Provide the [X, Y] coordinate of the cell's center where the given text is located.  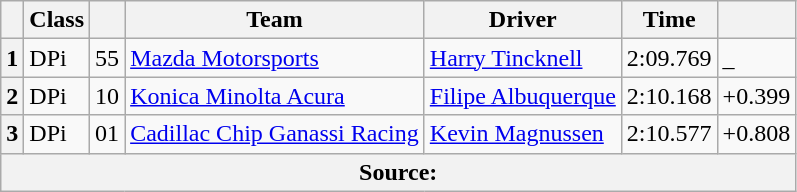
+0.399 [756, 96]
Class [57, 20]
Konica Minolta Acura [275, 96]
Team [275, 20]
2 [12, 96]
2:10.168 [669, 96]
3 [12, 134]
Kevin Magnussen [522, 134]
10 [108, 96]
2:09.769 [669, 58]
55 [108, 58]
2:10.577 [669, 134]
+0.808 [756, 134]
Time [669, 20]
Driver [522, 20]
Mazda Motorsports [275, 58]
01 [108, 134]
Cadillac Chip Ganassi Racing [275, 134]
_ [756, 58]
Filipe Albuquerque [522, 96]
Harry Tincknell [522, 58]
Source: [398, 172]
1 [12, 58]
